Output the [x, y] coordinate of the center of the cell containing the given text.  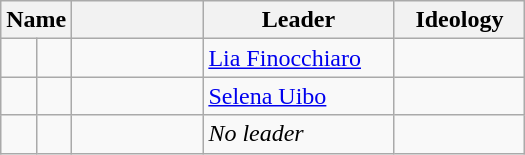
No leader [298, 134]
Ideology [460, 20]
Lia Finocchiaro [298, 58]
Selena Uibo [298, 96]
Name [36, 20]
Leader [298, 20]
